Capture the cell that displays the provided text and extract its [X, Y] central coordinate. 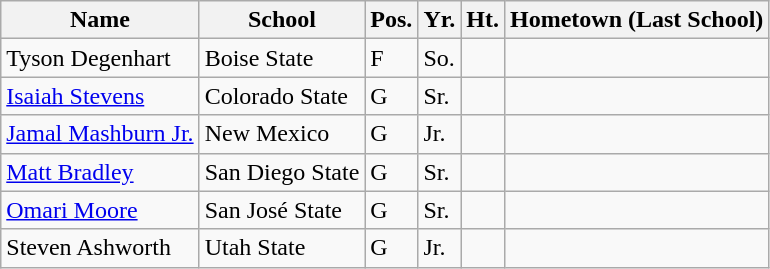
Isaiah Stevens [100, 96]
Boise State [282, 58]
Steven Ashworth [100, 248]
Pos. [392, 20]
Jamal Mashburn Jr. [100, 134]
Omari Moore [100, 210]
Hometown (Last School) [636, 20]
Tyson Degenhart [100, 58]
New Mexico [282, 134]
Colorado State [282, 96]
So. [440, 58]
Yr. [440, 20]
Utah State [282, 248]
Name [100, 20]
School [282, 20]
F [392, 58]
Ht. [483, 20]
San José State [282, 210]
San Diego State [282, 172]
Matt Bradley [100, 172]
